For the text-containing cell, return its midpoint in (x, y) coordinate format. 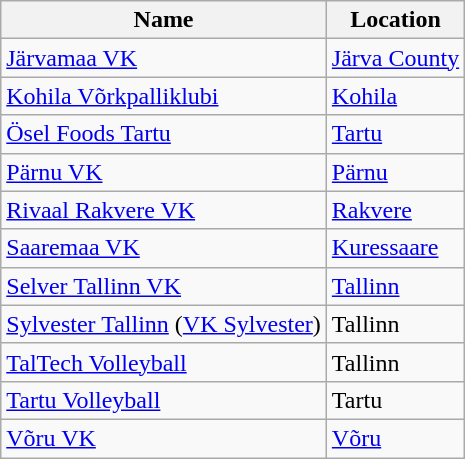
Pärnu VK (164, 172)
Kohila Võrkpalliklubi (164, 96)
Kuressaare (395, 248)
Võru (395, 438)
Rakvere (395, 210)
Tartu Volleyball (164, 400)
Sylvester Tallinn (VK Sylvester) (164, 324)
Pärnu (395, 172)
Võru VK (164, 438)
TalTech Volleyball (164, 362)
Järva County (395, 58)
Rivaal Rakvere VK (164, 210)
Järvamaa VK (164, 58)
Ösel Foods Tartu (164, 134)
Kohila (395, 96)
Saaremaa VK (164, 248)
Location (395, 20)
Selver Tallinn VK (164, 286)
Name (164, 20)
